Find where the given text appears and provide that cell's center as (X, Y) coordinate. 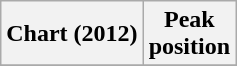
Chart (2012) (72, 34)
Peakposition (189, 34)
